Capture the cell that displays the provided text and extract its (x, y) central coordinate. 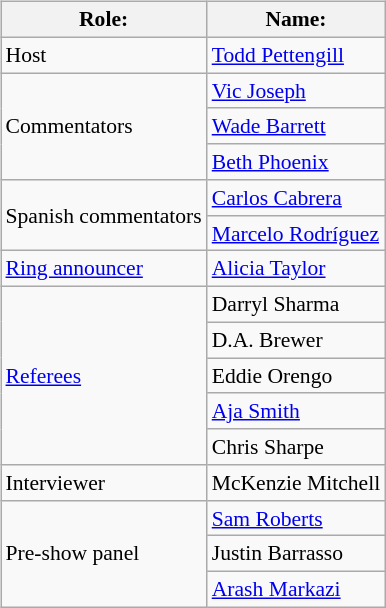
Vic Joseph (296, 91)
D.A. Brewer (296, 340)
Name: (296, 20)
Spanish commentators (103, 216)
Marcelo Rodríguez (296, 233)
Referees (103, 376)
Wade Barrett (296, 126)
Interviewer (103, 483)
Darryl Sharma (296, 305)
Host (103, 55)
Sam Roberts (296, 518)
Commentators (103, 126)
Justin Barrasso (296, 554)
Aja Smith (296, 411)
Ring announcer (103, 269)
Chris Sharpe (296, 447)
Arash Markazi (296, 590)
Pre-show panel (103, 554)
Todd Pettengill (296, 55)
Role: (103, 20)
McKenzie Mitchell (296, 483)
Beth Phoenix (296, 162)
Alicia Taylor (296, 269)
Eddie Orengo (296, 376)
Carlos Cabrera (296, 198)
